For the text-containing cell, return its midpoint in (X, Y) coordinate format. 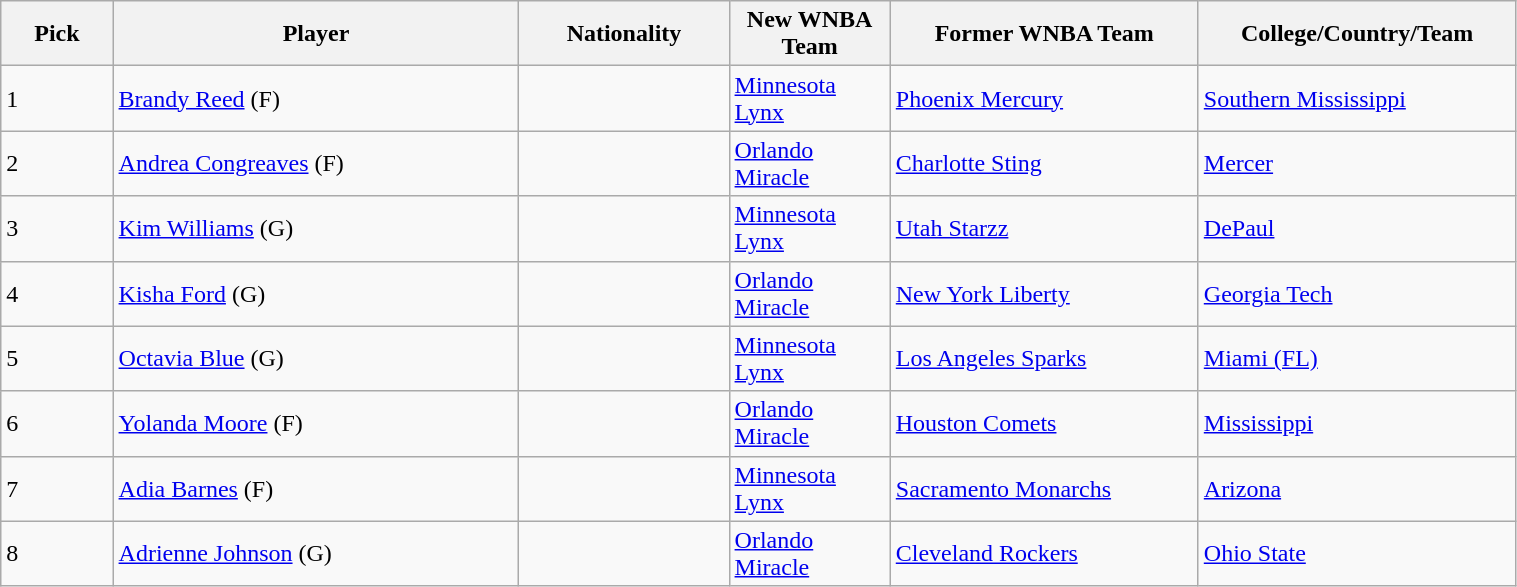
Mississippi (1357, 424)
Kim Williams (G) (316, 228)
7 (57, 488)
New York Liberty (1044, 294)
Adrienne Johnson (G) (316, 554)
Brandy Reed (F) (316, 98)
Yolanda Moore (F) (316, 424)
Adia Barnes (F) (316, 488)
Former WNBA Team (1044, 34)
4 (57, 294)
Cleveland Rockers (1044, 554)
Houston Comets (1044, 424)
Kisha Ford (G) (316, 294)
Southern Mississippi (1357, 98)
3 (57, 228)
Charlotte Sting (1044, 164)
DePaul (1357, 228)
Arizona (1357, 488)
Nationality (624, 34)
5 (57, 358)
Octavia Blue (G) (316, 358)
Pick (57, 34)
Georgia Tech (1357, 294)
Sacramento Monarchs (1044, 488)
Miami (FL) (1357, 358)
New WNBA Team (810, 34)
College/Country/Team (1357, 34)
Phoenix Mercury (1044, 98)
Andrea Congreaves (F) (316, 164)
Ohio State (1357, 554)
Player (316, 34)
1 (57, 98)
Mercer (1357, 164)
2 (57, 164)
8 (57, 554)
Utah Starzz (1044, 228)
6 (57, 424)
Los Angeles Sparks (1044, 358)
